Return (X, Y) of the center of cell containing provided text 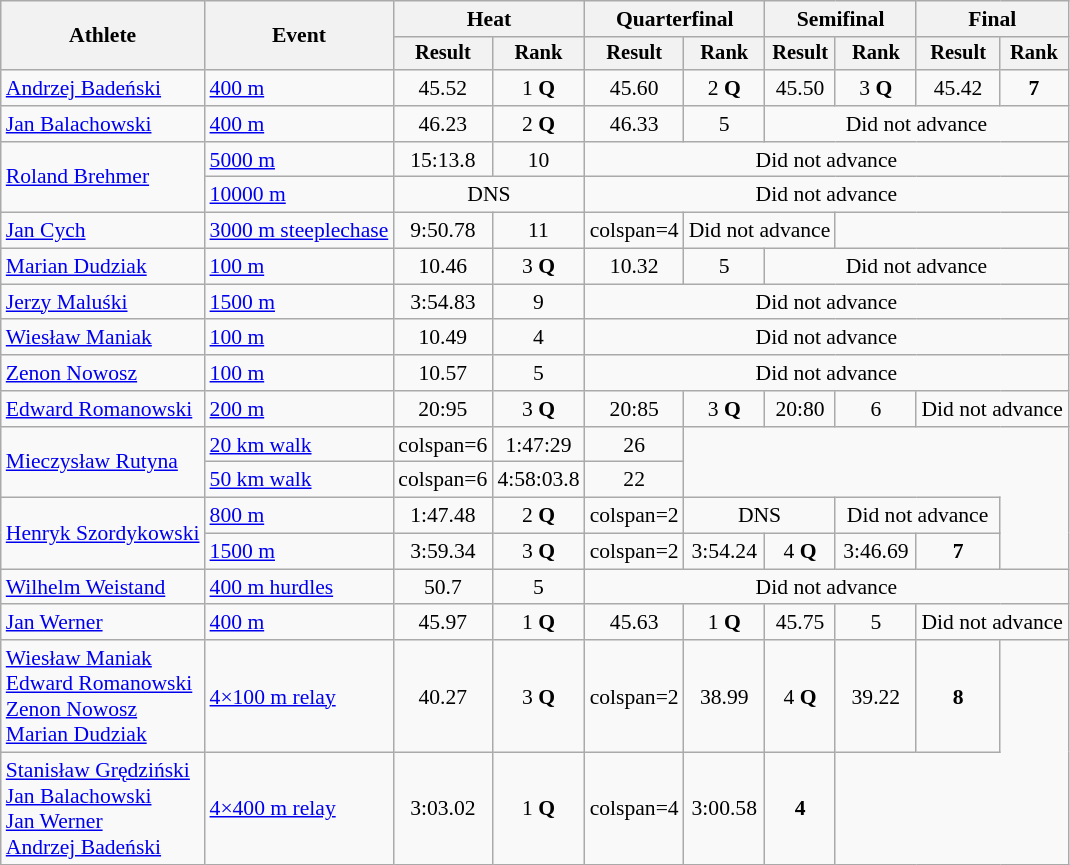
4×100 m relay (300, 696)
Mieczysław Rutyna (103, 462)
3:03.02 (442, 809)
3:46.69 (876, 552)
20:80 (800, 409)
5000 m (300, 160)
Stanisław GrędzińskiJan BalachowskiJan WernerAndrzej Badeński (103, 809)
800 m (300, 516)
4:58:03.8 (538, 480)
1:47:29 (538, 445)
10000 m (300, 195)
9:50.78 (442, 231)
46.23 (442, 124)
45.63 (634, 623)
Marian Dudziak (103, 267)
45.60 (634, 88)
22 (634, 480)
400 m hurdles (300, 587)
10 (538, 160)
45.42 (958, 88)
38.99 (724, 696)
46.33 (634, 124)
45.97 (442, 623)
10.46 (442, 267)
3:00.58 (724, 809)
40.27 (442, 696)
26 (634, 445)
3:59.34 (442, 552)
10.32 (634, 267)
Final (992, 19)
Wilhelm Weistand (103, 587)
Jan Werner (103, 623)
3:54.24 (724, 552)
Edward Romanowski (103, 409)
45.50 (800, 88)
50.7 (442, 587)
Event (300, 36)
8 (958, 696)
10.57 (442, 373)
15:13.8 (442, 160)
11 (538, 231)
3000 m steeplechase (300, 231)
45.75 (800, 623)
20 km walk (300, 445)
10.49 (442, 338)
50 km walk (300, 480)
Zenon Nowosz (103, 373)
200 m (300, 409)
Jan Cych (103, 231)
Andrzej Badeński (103, 88)
3:54.83 (442, 302)
Quarterfinal (675, 19)
4×400 m relay (300, 809)
Roland Brehmer (103, 178)
6 (876, 409)
20:85 (634, 409)
45.52 (442, 88)
20:95 (442, 409)
Semifinal (841, 19)
Athlete (103, 36)
9 (538, 302)
Wiesław Maniak Edward RomanowskiZenon NowoszMarian Dudziak (103, 696)
Heat (488, 19)
Henryk Szordykowski (103, 534)
Jan Balachowski (103, 124)
Jerzy Maluśki (103, 302)
Wiesław Maniak (103, 338)
39.22 (876, 696)
1:47.48 (442, 516)
